Provide the (x, y) coordinate of the cell's center where the given text is located.  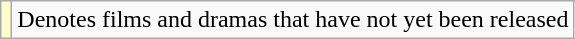
Denotes films and dramas that have not yet been released (293, 20)
